From the cell containing the given text, extract its center point as (x, y) coordinate. 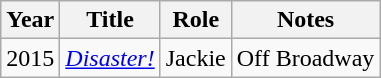
Year (30, 20)
Jackie (196, 58)
2015 (30, 58)
Disaster! (110, 58)
Off Broadway (306, 58)
Notes (306, 20)
Role (196, 20)
Title (110, 20)
